Output the (x, y) coordinate of the center of the cell containing the given text.  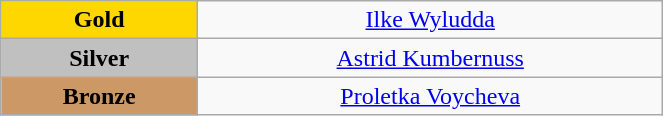
Bronze (100, 96)
Proletka Voycheva (430, 96)
Astrid Kumbernuss (430, 58)
Gold (100, 20)
Ilke Wyludda (430, 20)
Silver (100, 58)
